Extract the [x, y] coordinate from the center of the cell holding the provided text.  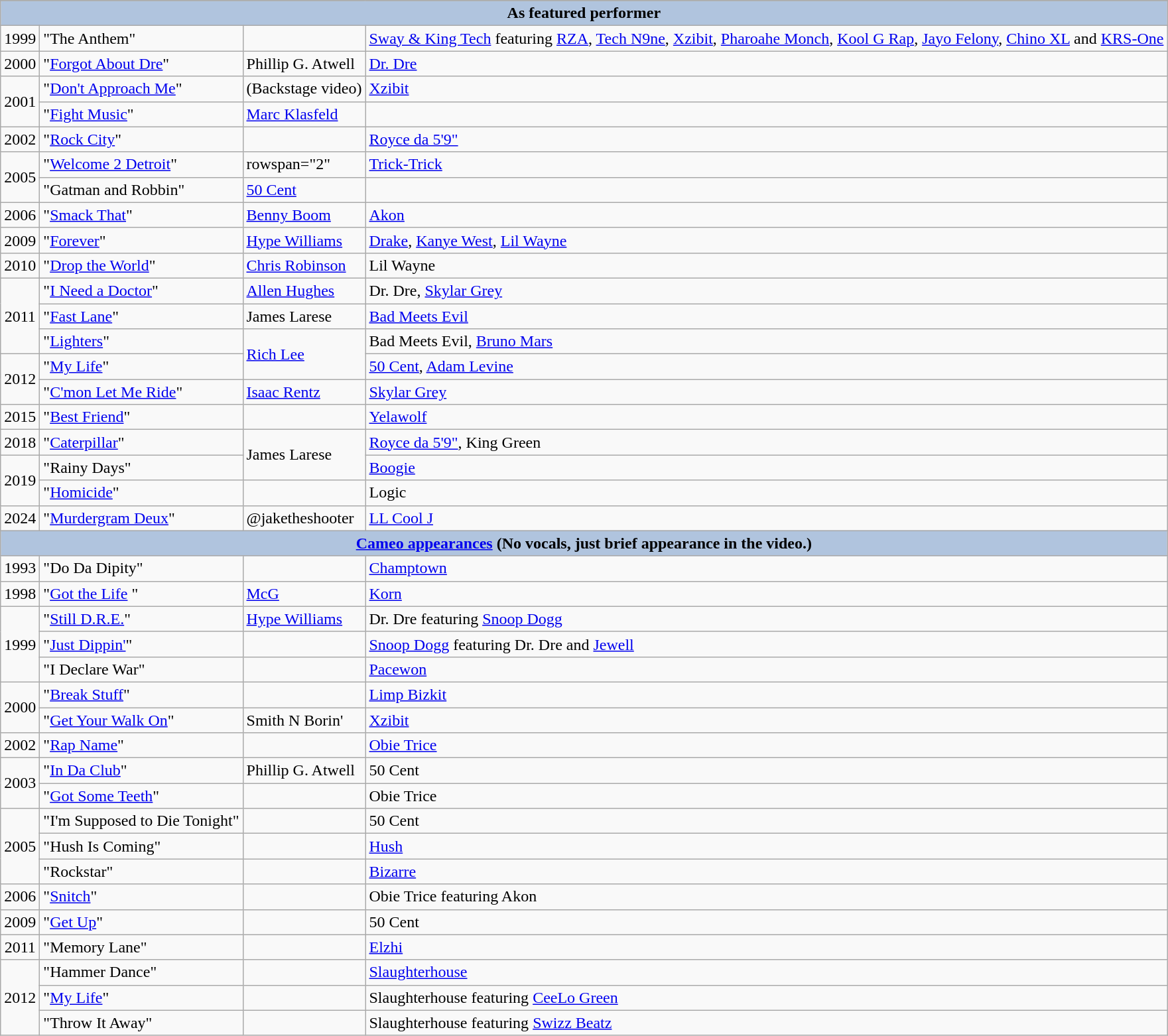
"Rainy Days" [141, 468]
"I Declare War" [141, 669]
Benny Boom [304, 215]
"Rockstar" [141, 872]
As featured performer [584, 13]
2010 [20, 265]
"Welcome 2 Detroit" [141, 164]
Royce da 5'9", King Green [767, 442]
"C'mon Let Me Ride" [141, 392]
Slaughterhouse featuring Swizz Beatz [767, 1023]
2001 [20, 101]
McG [304, 594]
2003 [20, 783]
"Homicide" [141, 493]
"Got the Life " [141, 594]
"Throw It Away" [141, 1023]
Obie Trice featuring Akon [767, 897]
2024 [20, 518]
LL Cool J [767, 518]
Dr. Dre featuring Snoop Dogg [767, 619]
"Get Up" [141, 922]
2018 [20, 442]
"Best Friend" [141, 417]
Cameo appearances (No vocals, just brief appearance in the video.) [584, 543]
Snoop Dogg featuring Dr. Dre and Jewell [767, 644]
"Got Some Teeth" [141, 796]
(Backstage video) [304, 89]
Smith N Borin' [304, 720]
"Forever" [141, 240]
Champtown [767, 568]
Pacewon [767, 669]
"The Anthem" [141, 38]
Trick-Trick [767, 164]
Allen Hughes [304, 291]
"Fight Music" [141, 114]
Lil Wayne [767, 265]
Skylar Grey [767, 392]
"Murdergram Deux" [141, 518]
"Caterpillar" [141, 442]
"Snitch" [141, 897]
50 Cent, Adam Levine [767, 367]
@jaketheshooter [304, 518]
Logic [767, 493]
Dr. Dre, Skylar Grey [767, 291]
"Get Your Walk On" [141, 720]
Drake, Kanye West, Lil Wayne [767, 240]
Bad Meets Evil, Bruno Mars [767, 342]
1993 [20, 568]
Rich Lee [304, 354]
"Rap Name" [141, 745]
"I'm Supposed to Die Tonight" [141, 821]
"Still D.R.E." [141, 619]
"Memory Lane" [141, 947]
"Don't Approach Me" [141, 89]
Slaughterhouse featuring CeeLo Green [767, 998]
Sway & King Tech featuring RZA, Tech N9ne, Xzibit, Pharoahe Monch, Kool G Rap, Jayo Felony, Chino XL and KRS-One [767, 38]
Marc Klasfeld [304, 114]
Yelawolf [767, 417]
rowspan="2" [304, 164]
Elzhi [767, 947]
"Do Da Dipity" [141, 568]
"Hammer Dance" [141, 972]
"Fast Lane" [141, 316]
"Break Stuff" [141, 694]
Boogie [767, 468]
Limp Bizkit [767, 694]
"In Da Club" [141, 771]
Slaughterhouse [767, 972]
1998 [20, 594]
Bad Meets Evil [767, 316]
Royce da 5'9" [767, 139]
Akon [767, 215]
"Gatman and Robbin" [141, 190]
Hush [767, 846]
Isaac Rentz [304, 392]
"Just Dippin'" [141, 644]
Bizarre [767, 872]
"Drop the World" [141, 265]
2019 [20, 480]
Chris Robinson [304, 265]
Dr. Dre [767, 64]
2015 [20, 417]
Korn [767, 594]
"Rock City" [141, 139]
"I Need a Doctor" [141, 291]
"Hush Is Coming" [141, 846]
"Forgot About Dre" [141, 64]
"Smack That" [141, 215]
"Lighters" [141, 342]
